Return (x, y) of the center of cell containing provided text 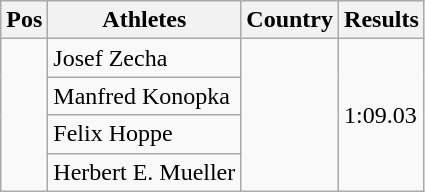
Results (382, 20)
Pos (24, 20)
Manfred Konopka (144, 96)
Herbert E. Mueller (144, 172)
Josef Zecha (144, 58)
Country (290, 20)
Athletes (144, 20)
1:09.03 (382, 115)
Felix Hoppe (144, 134)
